Locate the cell with the specified text and output its [x, y] center coordinate. 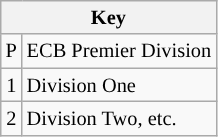
Key [108, 17]
Division One [119, 85]
ECB Premier Division [119, 51]
2 [12, 118]
Division Two, etc. [119, 118]
P [12, 51]
1 [12, 85]
